Determine the (x, y) coordinate at the center of the cell enclosing the given text.  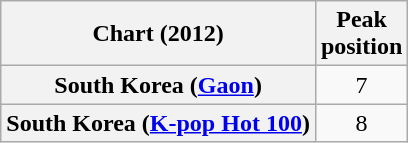
South Korea (Gaon) (158, 85)
Peakposition (361, 34)
7 (361, 85)
8 (361, 123)
Chart (2012) (158, 34)
South Korea (K-pop Hot 100) (158, 123)
